Return [x, y] of the center of cell containing provided text 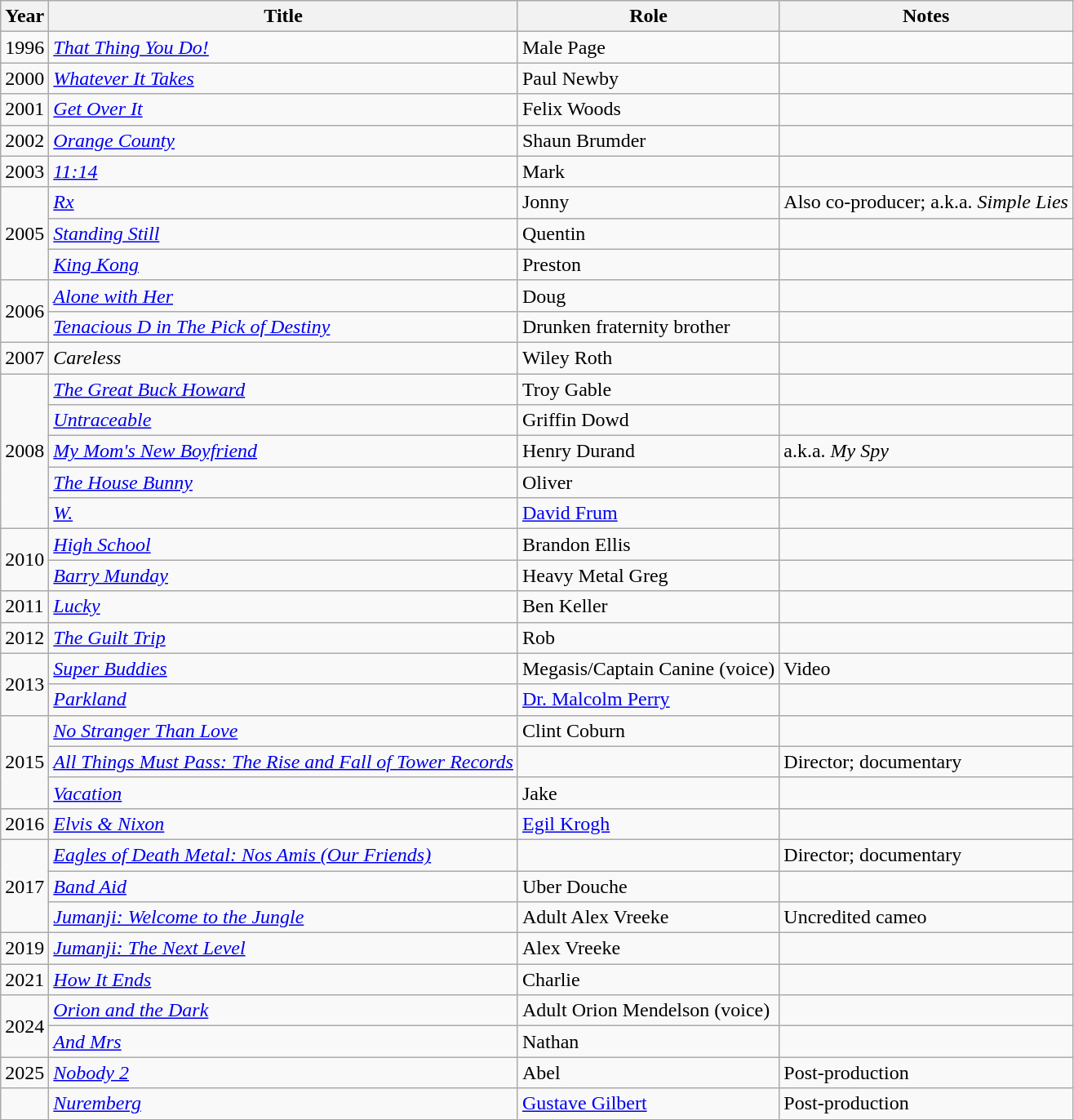
Alex Vreeke [648, 949]
Quentin [648, 233]
Megasis/Captain Canine (voice) [648, 669]
2008 [24, 451]
Rx [284, 202]
Nathan [648, 1042]
Standing Still [284, 233]
Adult Alex Vreeke [648, 918]
2006 [24, 311]
Clint Coburn [648, 731]
Dr. Malcolm Perry [648, 700]
Untraceable [284, 420]
Ben Keller [648, 607]
2001 [24, 109]
2003 [24, 171]
No Stranger Than Love [284, 731]
Egil Krogh [648, 824]
That Thing You Do! [284, 47]
2011 [24, 607]
How It Ends [284, 980]
a.k.a. My Spy [926, 451]
Heavy Metal Greg [648, 576]
Lucky [284, 607]
Oliver [648, 482]
Abel [648, 1073]
2012 [24, 638]
Super Buddies [284, 669]
11:14 [284, 171]
Barry Munday [284, 576]
Paul Newby [648, 78]
Shaun Brumder [648, 140]
2007 [24, 358]
Uber Douche [648, 886]
Griffin Dowd [648, 420]
All Things Must Pass: The Rise and Fall of Tower Records [284, 762]
2019 [24, 949]
Gustave Gilbert [648, 1104]
2010 [24, 560]
King Kong [284, 264]
The Great Buck Howard [284, 389]
Video [926, 669]
2016 [24, 824]
Notes [926, 16]
Whatever It Takes [284, 78]
Charlie [648, 980]
Brandon Ellis [648, 544]
High School [284, 544]
Orion and the Dark [284, 1011]
2017 [24, 886]
Adult Orion Mendelson (voice) [648, 1011]
Wiley Roth [648, 358]
Role [648, 16]
1996 [24, 47]
And Mrs [284, 1042]
The House Bunny [284, 482]
Nuremberg [284, 1104]
Title [284, 16]
2015 [24, 762]
Band Aid [284, 886]
Also co-producer; a.k.a. Simple Lies [926, 202]
Jumanji: The Next Level [284, 949]
Drunken fraternity brother [648, 327]
My Mom's New Boyfriend [284, 451]
W. [284, 513]
Rob [648, 638]
2002 [24, 140]
Jonny [648, 202]
Get Over It [284, 109]
Male Page [648, 47]
Preston [648, 264]
Year [24, 16]
Henry Durand [648, 451]
Troy Gable [648, 389]
Felix Woods [648, 109]
Jake [648, 793]
Mark [648, 171]
2000 [24, 78]
David Frum [648, 513]
Jumanji: Welcome to the Jungle [284, 918]
Orange County [284, 140]
Uncredited cameo [926, 918]
2013 [24, 684]
Tenacious D in The Pick of Destiny [284, 327]
Careless [284, 358]
Elvis & Nixon [284, 824]
2024 [24, 1026]
Vacation [284, 793]
Eagles of Death Metal: Nos Amis (Our Friends) [284, 855]
Doug [648, 296]
2025 [24, 1073]
Nobody 2 [284, 1073]
Alone with Her [284, 296]
The Guilt Trip [284, 638]
2005 [24, 233]
2021 [24, 980]
Parkland [284, 700]
